Detect which cell encompasses the target text, then output its [x, y] center coordinate. 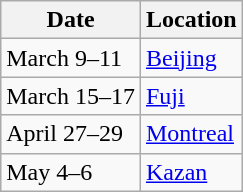
March 9–11 [71, 58]
Location [191, 20]
April 27–29 [71, 134]
May 4–6 [71, 172]
Fuji [191, 96]
Montreal [191, 134]
March 15–17 [71, 96]
Date [71, 20]
Beijing [191, 58]
Kazan [191, 172]
